Output the (X, Y) coordinate of the center of the cell containing the given text.  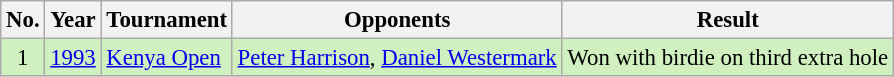
Kenya Open (166, 58)
Result (728, 20)
No. (23, 20)
1993 (73, 58)
1 (23, 58)
Opponents (397, 20)
Peter Harrison, Daniel Westermark (397, 58)
Won with birdie on third extra hole (728, 58)
Tournament (166, 20)
Year (73, 20)
